Provide the (X, Y) coordinate of the cell's center where the given text is located.  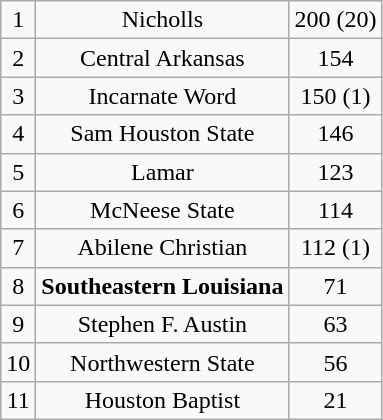
123 (336, 172)
56 (336, 362)
Nicholls (162, 20)
8 (18, 286)
McNeese State (162, 210)
154 (336, 58)
71 (336, 286)
Southeastern Louisiana (162, 286)
Incarnate Word (162, 96)
9 (18, 324)
5 (18, 172)
Sam Houston State (162, 134)
7 (18, 248)
10 (18, 362)
150 (1) (336, 96)
1 (18, 20)
4 (18, 134)
2 (18, 58)
63 (336, 324)
200 (20) (336, 20)
3 (18, 96)
6 (18, 210)
Central Arkansas (162, 58)
Stephen F. Austin (162, 324)
146 (336, 134)
Northwestern State (162, 362)
11 (18, 400)
21 (336, 400)
Lamar (162, 172)
Abilene Christian (162, 248)
Houston Baptist (162, 400)
112 (1) (336, 248)
114 (336, 210)
